Locate the cell with the specified text and output its [x, y] center coordinate. 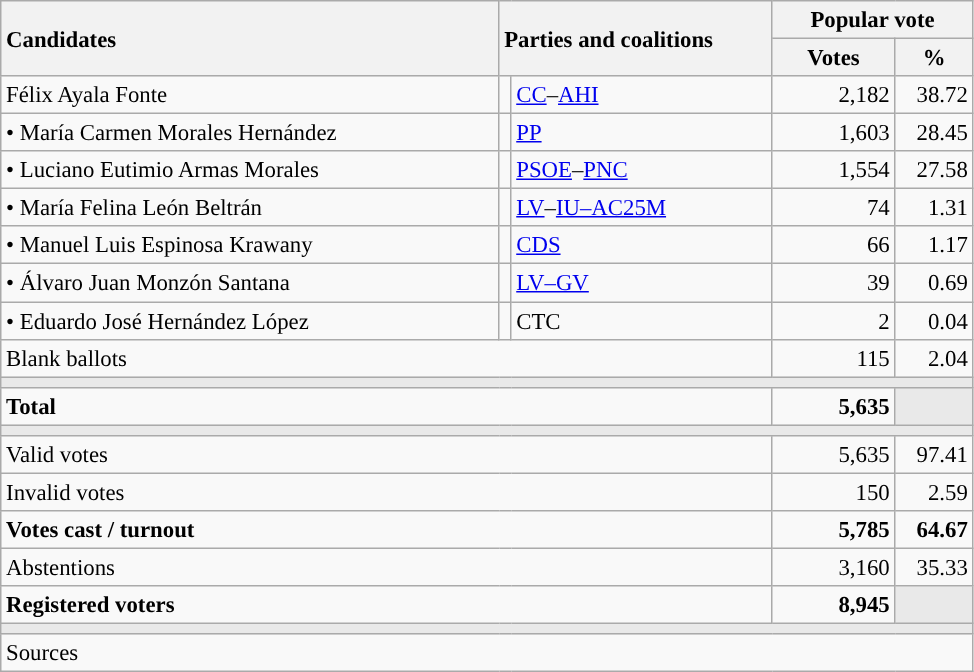
CC–AHI [642, 95]
Popular vote [872, 20]
PP [642, 133]
27.58 [934, 170]
39 [834, 283]
150 [834, 492]
• Manuel Luis Espinosa Krawany [250, 245]
1.31 [934, 208]
Sources [487, 653]
Blank ballots [386, 358]
Votes [834, 58]
CTC [642, 321]
5,785 [834, 530]
Votes cast / turnout [386, 530]
LV–GV [642, 283]
0.04 [934, 321]
CDS [642, 245]
• Eduardo José Hernández López [250, 321]
• María Carmen Morales Hernández [250, 133]
Valid votes [386, 455]
Registered voters [386, 605]
8,945 [834, 605]
Abstentions [386, 567]
97.41 [934, 455]
0.69 [934, 283]
Parties and coalitions [636, 38]
115 [834, 358]
74 [834, 208]
28.45 [934, 133]
Candidates [250, 38]
Invalid votes [386, 492]
2,182 [834, 95]
66 [834, 245]
3,160 [834, 567]
2.59 [934, 492]
2.04 [934, 358]
• Luciano Eutimio Armas Morales [250, 170]
PSOE–PNC [642, 170]
Total [386, 406]
64.67 [934, 530]
2 [834, 321]
35.33 [934, 567]
• Álvaro Juan Monzón Santana [250, 283]
LV–IU–AC25M [642, 208]
Félix Ayala Fonte [250, 95]
• María Felina León Beltrán [250, 208]
1,603 [834, 133]
1,554 [834, 170]
% [934, 58]
38.72 [934, 95]
1.17 [934, 245]
